Find where the given text appears and provide that cell's center as [x, y] coordinate. 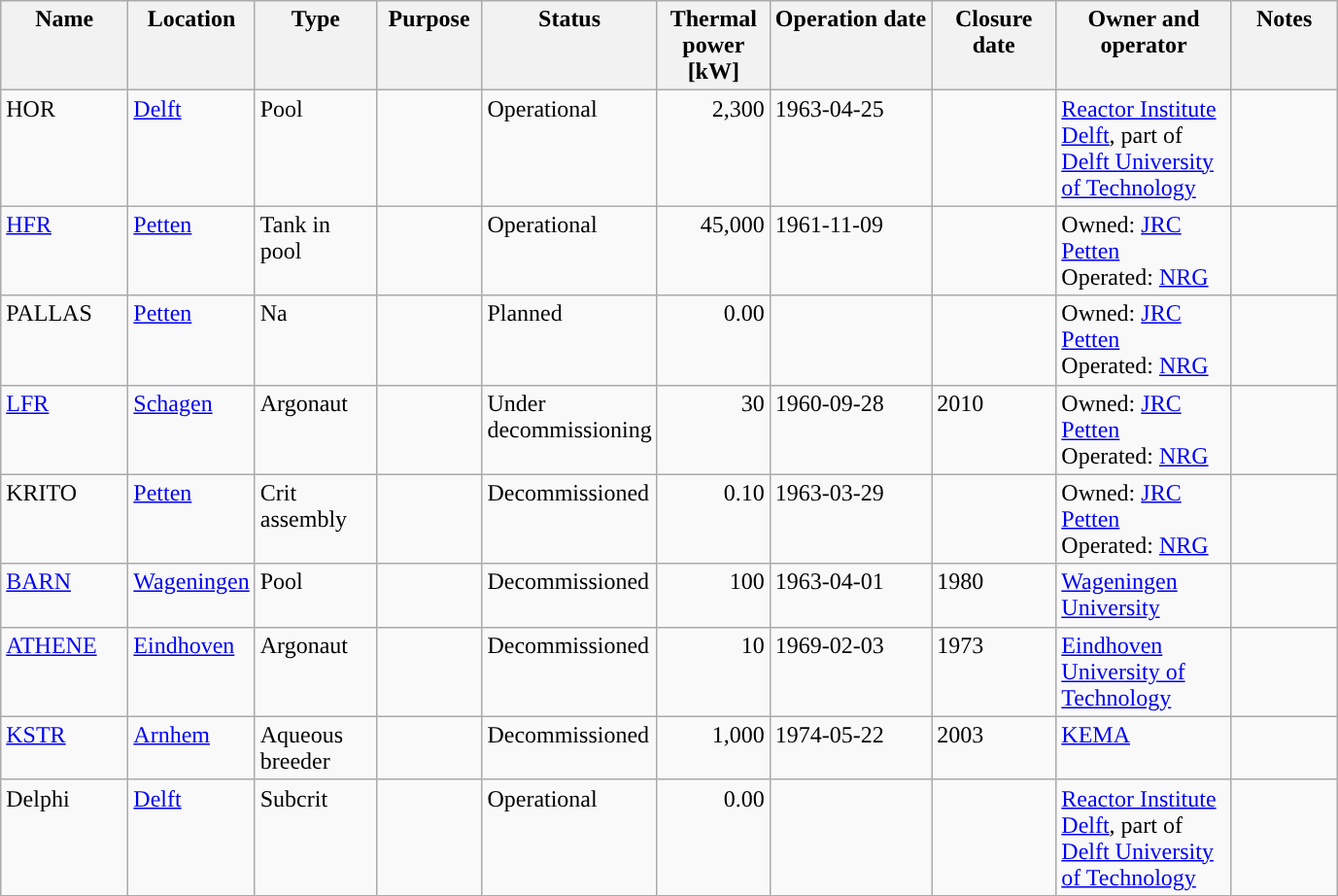
KSTR [64, 748]
Planned [569, 340]
Tank in pool [315, 251]
Eindhoven [191, 672]
Wageningen University [1145, 595]
Operation date [850, 46]
Subcrit [315, 838]
Under decommissioning [569, 430]
1969-02-03 [850, 672]
KRITO [64, 519]
Eindhoven University of Technology [1145, 672]
1963-04-25 [850, 148]
1961-11-09 [850, 251]
Crit assembly [315, 519]
Schagen [191, 430]
2003 [994, 748]
Thermal power [kW] [713, 46]
1974-05-22 [850, 748]
Purpose [429, 46]
Location [191, 46]
Wageningen [191, 595]
LFR [64, 430]
1963-03-29 [850, 519]
Delphi [64, 838]
Aqueous breeder [315, 748]
1973 [994, 672]
1980 [994, 595]
1963-04-01 [850, 595]
10 [713, 672]
BARN [64, 595]
ATHENE [64, 672]
Closure date [994, 46]
Na [315, 340]
Status [569, 46]
PALLAS [64, 340]
Arnhem [191, 748]
1,000 [713, 748]
HOR [64, 148]
Notes [1285, 46]
0.10 [713, 519]
HFR [64, 251]
Owner and operator [1145, 46]
2,300 [713, 148]
Name [64, 46]
Type [315, 46]
2010 [994, 430]
1960-09-28 [850, 430]
KEMA [1145, 748]
30 [713, 430]
100 [713, 595]
45,000 [713, 251]
